Identify which cell holds the provided text, then report its [X, Y] central coordinate. 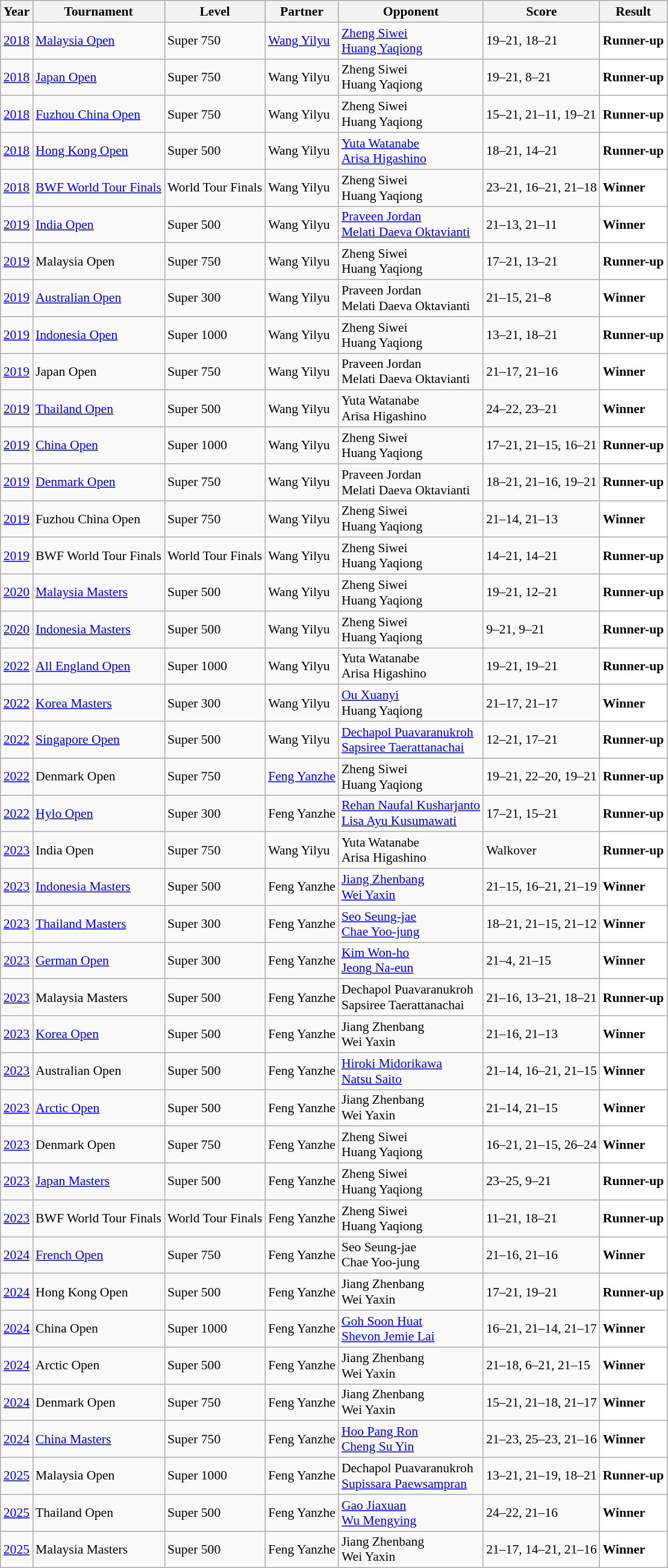
12–21, 17–21 [542, 739]
21–15, 16–21, 21–19 [542, 888]
21–13, 21–11 [542, 224]
17–21, 15–21 [542, 813]
19–21, 19–21 [542, 666]
Singapore Open [99, 739]
Kim Won-ho Jeong Na-eun [411, 961]
Level [214, 11]
24–22, 23–21 [542, 408]
Ou Xuanyi Huang Yaqiong [411, 703]
Korea Masters [99, 703]
21–17, 14–21, 21–16 [542, 1550]
Year [17, 11]
Gao Jiaxuan Wu Mengying [411, 1513]
21–17, 21–17 [542, 703]
Rehan Naufal Kusharjanto Lisa Ayu Kusumawati [411, 813]
23–25, 9–21 [542, 1181]
24–22, 21–16 [542, 1513]
Result [634, 11]
18–21, 14–21 [542, 151]
Score [542, 11]
Walkover [542, 850]
China Masters [99, 1439]
21–18, 6–21, 21–15 [542, 1366]
Tournament [99, 11]
Partner [302, 11]
Korea Open [99, 1034]
21–16, 21–16 [542, 1255]
11–21, 18–21 [542, 1219]
Hylo Open [99, 813]
13–21, 18–21 [542, 335]
19–21, 8–21 [542, 77]
17–21, 19–21 [542, 1292]
17–21, 13–21 [542, 261]
18–21, 21–15, 21–12 [542, 924]
21–14, 21–15 [542, 1108]
Opponent [411, 11]
German Open [99, 961]
Thailand Masters [99, 924]
14–21, 14–21 [542, 556]
French Open [99, 1255]
21–17, 21–16 [542, 372]
Indonesia Open [99, 335]
21–14, 16–21, 21–15 [542, 1071]
Goh Soon Huat Shevon Jemie Lai [411, 1328]
16–21, 21–15, 26–24 [542, 1145]
21–16, 21–13 [542, 1034]
9–21, 9–21 [542, 630]
15–21, 21–11, 19–21 [542, 114]
21–23, 25–23, 21–16 [542, 1439]
21–4, 21–15 [542, 961]
21–14, 21–13 [542, 519]
17–21, 21–15, 16–21 [542, 446]
Hiroki Midorikawa Natsu Saito [411, 1071]
Japan Masters [99, 1181]
15–21, 21–18, 21–17 [542, 1402]
All England Open [99, 666]
23–21, 16–21, 21–18 [542, 188]
16–21, 21–14, 21–17 [542, 1328]
Hoo Pang Ron Cheng Su Yin [411, 1439]
19–21, 12–21 [542, 593]
Dechapol Puavaranukroh Supissara Paewsampran [411, 1476]
21–16, 13–21, 18–21 [542, 997]
13–21, 21–19, 18–21 [542, 1476]
18–21, 21–16, 19–21 [542, 482]
21–15, 21–8 [542, 299]
19–21, 18–21 [542, 41]
19–21, 22–20, 19–21 [542, 777]
